Detect which cell encompasses the target text, then output its [x, y] center coordinate. 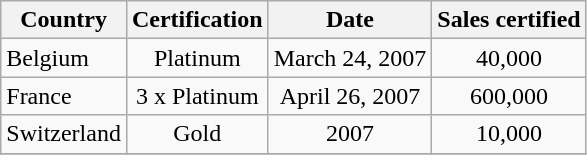
March 24, 2007 [350, 58]
Belgium [64, 58]
10,000 [509, 134]
France [64, 96]
600,000 [509, 96]
Switzerland [64, 134]
Country [64, 20]
40,000 [509, 58]
3 x Platinum [197, 96]
April 26, 2007 [350, 96]
Certification [197, 20]
Date [350, 20]
Sales certified [509, 20]
Platinum [197, 58]
Gold [197, 134]
2007 [350, 134]
